Determine the (x, y) coordinate at the center of the cell enclosing the given text.  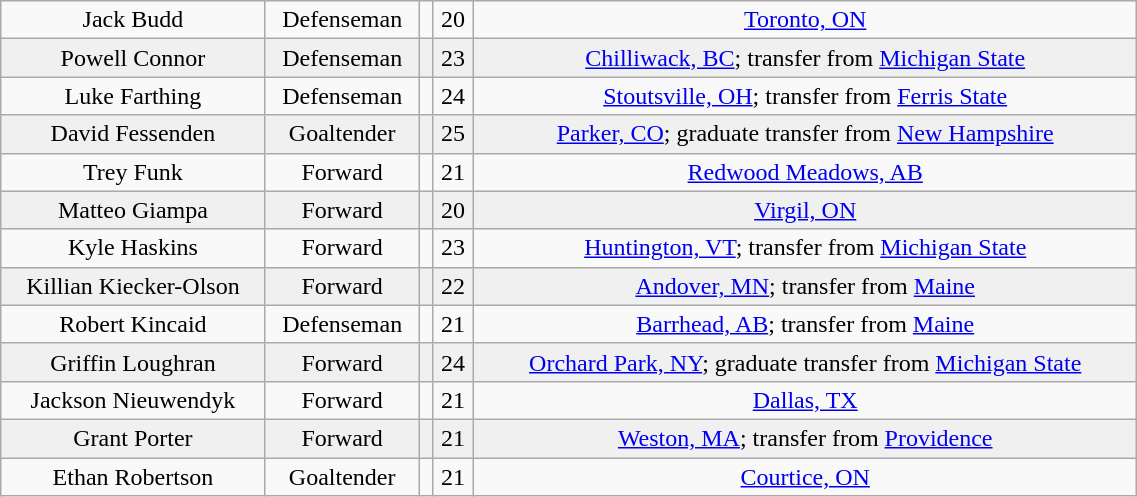
Luke Farthing (133, 96)
Robert Kincaid (133, 324)
Courtice, ON (806, 477)
Trey Funk (133, 172)
Matteo Giampa (133, 210)
Toronto, ON (806, 20)
Parker, CO; graduate transfer from New Hampshire (806, 134)
Weston, MA; transfer from Providence (806, 438)
Dallas, TX (806, 400)
Jackson Nieuwendyk (133, 400)
Kyle Haskins (133, 248)
Redwood Meadows, AB (806, 172)
Griffin Loughran (133, 362)
Stoutsville, OH; transfer from Ferris State (806, 96)
Jack Budd (133, 20)
Chilliwack, BC; transfer from Michigan State (806, 58)
22 (452, 286)
Ethan Robertson (133, 477)
25 (452, 134)
Andover, MN; transfer from Maine (806, 286)
Barrhead, AB; transfer from Maine (806, 324)
Virgil, ON (806, 210)
Grant Porter (133, 438)
Huntington, VT; transfer from Michigan State (806, 248)
Killian Kiecker-Olson (133, 286)
David Fessenden (133, 134)
Powell Connor (133, 58)
Orchard Park, NY; graduate transfer from Michigan State (806, 362)
